For the text-containing cell, return its midpoint in (X, Y) coordinate format. 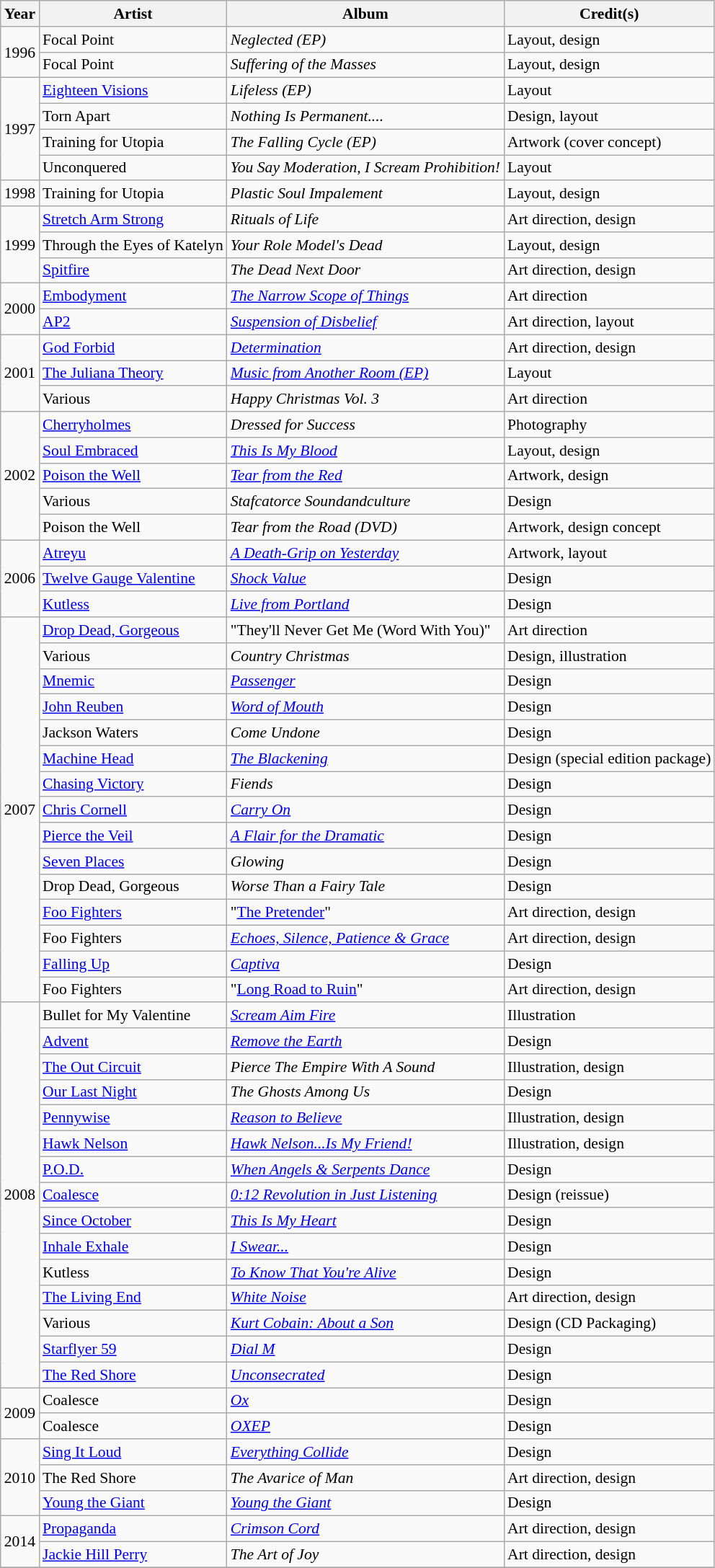
John Reuben (133, 707)
Artwork, design (609, 476)
Worse Than a Fairy Tale (365, 887)
Art direction, layout (609, 322)
Determination (365, 347)
1999 (20, 245)
This Is My Blood (365, 451)
AP2 (133, 322)
Suffering of the Masses (365, 65)
Music from Another Room (EP) (365, 373)
Lifeless (EP) (365, 91)
Design (reissue) (609, 1195)
Captiva (365, 964)
Hawk Nelson (133, 1144)
The Juliana Theory (133, 373)
Suspension of Disbelief (365, 322)
Bullet for My Valentine (133, 1016)
You Say Moderation, I Scream Prohibition! (365, 168)
Jackie Hill Perry (133, 1555)
Atreyu (133, 553)
"They'll Never Get Me (Word With You)" (365, 630)
The Blackening (365, 758)
God Forbid (133, 347)
Chasing Victory (133, 784)
P.O.D. (133, 1169)
2006 (20, 578)
When Angels & Serpents Dance (365, 1169)
Since October (133, 1221)
Carry On (365, 810)
Reason to Believe (365, 1118)
Artist (133, 14)
Eighteen Visions (133, 91)
A Flair for the Dramatic (365, 836)
Scream Aim Fire (365, 1016)
"Long Road to Ruin" (365, 990)
1996 (20, 52)
Word of Mouth (365, 707)
Unconsecrated (365, 1375)
Through the Eyes of Katelyn (133, 245)
Hawk Nelson...Is My Friend! (365, 1144)
"The Pretender" (365, 913)
Artwork (cover concept) (609, 142)
Remove the Earth (365, 1041)
Unconquered (133, 168)
The Art of Joy (365, 1555)
Photography (609, 425)
2009 (20, 1413)
Embodyment (133, 296)
Dial M (365, 1350)
The Out Circuit (133, 1067)
Design, layout (609, 117)
To Know That You're Alive (365, 1272)
The Living End (133, 1298)
Nothing Is Permanent.... (365, 117)
OXEP (365, 1427)
Rituals of Life (365, 219)
Pennywise (133, 1118)
Seven Places (133, 861)
Starflyer 59 (133, 1350)
Torn Apart (133, 117)
Dressed for Success (365, 425)
Come Undone (365, 733)
Tear from the Road (DVD) (365, 528)
2010 (20, 1478)
Artwork, design concept (609, 528)
Happy Christmas Vol. 3 (365, 399)
Design (special edition package) (609, 758)
White Noise (365, 1298)
1998 (20, 194)
2014 (20, 1541)
Inhale Exhale (133, 1246)
Neglected (EP) (365, 40)
This Is My Heart (365, 1221)
Credit(s) (609, 14)
Illustration (609, 1016)
Design (CD Packaging) (609, 1324)
Your Role Model's Dead (365, 245)
Chris Cornell (133, 810)
Soul Embraced (133, 451)
Everything Collide (365, 1452)
Pierce The Empire With A Sound (365, 1067)
Machine Head (133, 758)
The Avarice of Man (365, 1478)
I Swear... (365, 1246)
Shock Value (365, 579)
Echoes, Silence, Patience & Grace (365, 939)
Sing It Loud (133, 1452)
Stretch Arm Strong (133, 219)
The Narrow Scope of Things (365, 296)
Spitfire (133, 270)
The Falling Cycle (EP) (365, 142)
Advent (133, 1041)
The Ghosts Among Us (365, 1092)
Ox (365, 1401)
0:12 Revolution in Just Listening (365, 1195)
2000 (20, 309)
Our Last Night (133, 1092)
Jackson Waters (133, 733)
Cherryholmes (133, 425)
Mnemic (133, 681)
Live from Portland (365, 605)
Tear from the Red (365, 476)
Passenger (365, 681)
Country Christmas (365, 656)
Propaganda (133, 1529)
Stafcatorce Soundandculture (365, 502)
Artwork, layout (609, 553)
Falling Up (133, 964)
Kurt Cobain: About a Son (365, 1324)
Year (20, 14)
1997 (20, 129)
Design, illustration (609, 656)
Glowing (365, 861)
2007 (20, 810)
The Dead Next Door (365, 270)
Fiends (365, 784)
Plastic Soul Impalement (365, 194)
Pierce the Veil (133, 836)
2001 (20, 373)
2002 (20, 476)
2008 (20, 1195)
Album (365, 14)
A Death-Grip on Yesterday (365, 553)
Crimson Cord (365, 1529)
Twelve Gauge Valentine (133, 579)
